Pinpoint the cell where the given text exists, returning its (X, Y) midpoint coordinate. 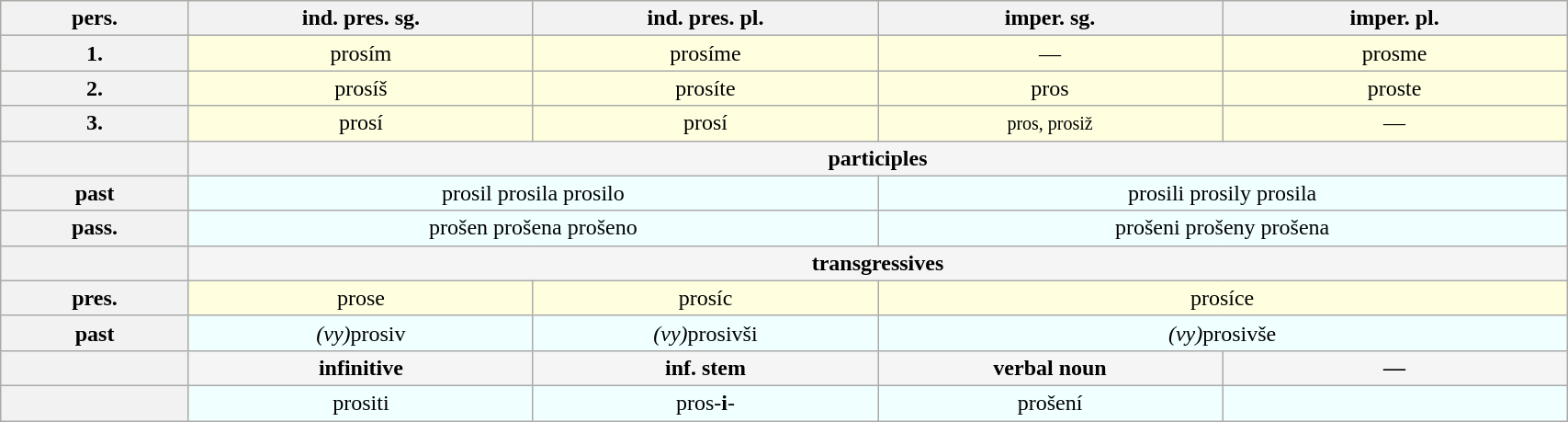
pres. (96, 298)
prosíme (705, 53)
infinitive (360, 368)
prose (360, 298)
inf. stem (705, 368)
transgressives (877, 263)
participles (877, 158)
pers. (96, 18)
prositi (360, 403)
prosíš (360, 88)
prosíc (705, 298)
proste (1394, 88)
imper. sg. (1051, 18)
2. (96, 88)
prosíce (1223, 298)
pros-i- (705, 403)
(vy)prosivši (705, 333)
imper. pl. (1394, 18)
1. (96, 53)
prosím (360, 53)
prosili prosily prosila (1223, 193)
pass. (96, 228)
(vy)prosivše (1223, 333)
pros, prosiž (1051, 123)
verbal noun (1051, 368)
prošeni prošeny prošena (1223, 228)
ind. pres. pl. (705, 18)
pros (1051, 88)
prosil prosila prosilo (533, 193)
3. (96, 123)
prošení (1051, 403)
prosme (1394, 53)
prošen prošena prošeno (533, 228)
prosíte (705, 88)
ind. pres. sg. (360, 18)
(vy)prosiv (360, 333)
